Extract the [x, y] coordinate from the center of the cell holding the provided text.  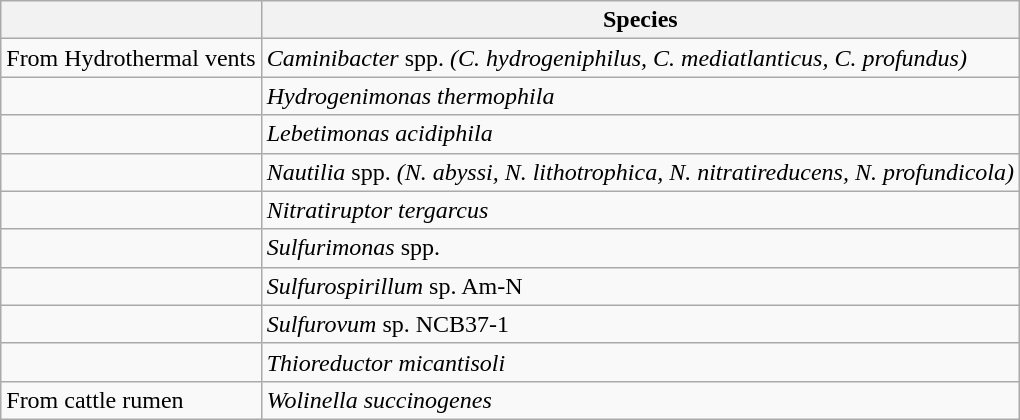
Hydrogenimonas thermophila [640, 96]
Nitratiruptor tergarcus [640, 210]
Sulfurospirillum sp. Am-N [640, 286]
Species [640, 20]
Caminibacter spp. (C. hydrogeniphilus, C. mediatlanticus, C. profundus) [640, 58]
Nautilia spp. (N. abyssi, N. lithotrophica, N. nitratireducens, N. profundicola) [640, 172]
Sulfurovum sp. NCB37-1 [640, 324]
Wolinella succinogenes [640, 400]
Sulfurimonas spp. [640, 248]
Thioreductor micantisoli [640, 362]
Lebetimonas acidiphila [640, 134]
From cattle rumen [131, 400]
From Hydrothermal vents [131, 58]
